Find where the given text appears and provide that cell's center as [x, y] coordinate. 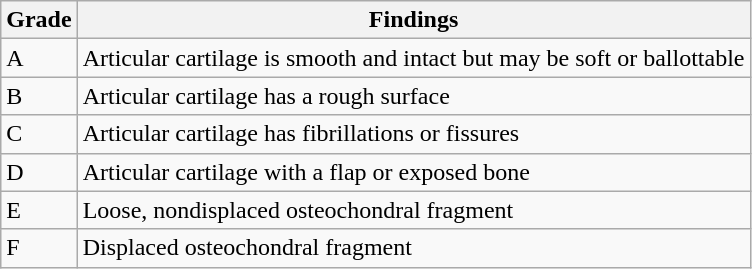
D [39, 172]
Grade [39, 20]
Displaced osteochondral fragment [414, 248]
E [39, 210]
Findings [414, 20]
Articular cartilage with a flap or exposed bone [414, 172]
F [39, 248]
B [39, 96]
A [39, 58]
C [39, 134]
Articular cartilage has a rough surface [414, 96]
Articular cartilage is smooth and intact but may be soft or ballottable [414, 58]
Loose, nondisplaced osteochondral fragment [414, 210]
Articular cartilage has fibrillations or fissures [414, 134]
